Extract the (x, y) coordinate from the center of the cell holding the provided text.  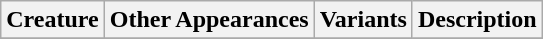
Variants (363, 20)
Other Appearances (209, 20)
Description (477, 20)
Creature (52, 20)
